Return (x, y) of the center of cell containing provided text 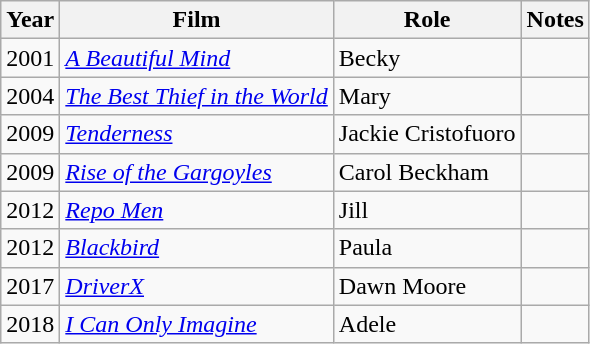
The Best Thief in the World (197, 96)
2017 (30, 286)
Repo Men (197, 210)
Notes (555, 20)
Dawn Moore (427, 286)
I Can Only Imagine (197, 324)
Blackbird (197, 248)
2018 (30, 324)
Carol Beckham (427, 172)
Film (197, 20)
2001 (30, 58)
Tenderness (197, 134)
2004 (30, 96)
Jackie Cristofuoro (427, 134)
A Beautiful Mind (197, 58)
Year (30, 20)
Adele (427, 324)
Role (427, 20)
DriverX (197, 286)
Rise of the Gargoyles (197, 172)
Mary (427, 96)
Paula (427, 248)
Jill (427, 210)
Becky (427, 58)
